Output the [x, y] coordinate of the center of the cell containing the given text.  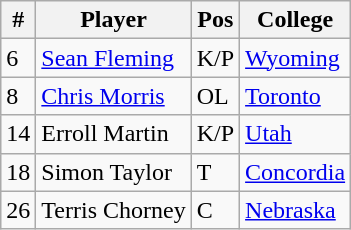
Chris Morris [114, 96]
Player [114, 20]
Terris Chorney [114, 210]
Simon Taylor [114, 172]
Pos [215, 20]
College [296, 20]
OL [215, 96]
14 [18, 134]
26 [18, 210]
Toronto [296, 96]
Utah [296, 134]
18 [18, 172]
Concordia [296, 172]
C [215, 210]
Erroll Martin [114, 134]
# [18, 20]
6 [18, 58]
T [215, 172]
Wyoming [296, 58]
Nebraska [296, 210]
Sean Fleming [114, 58]
8 [18, 96]
